Capture the cell that displays the provided text and extract its [X, Y] central coordinate. 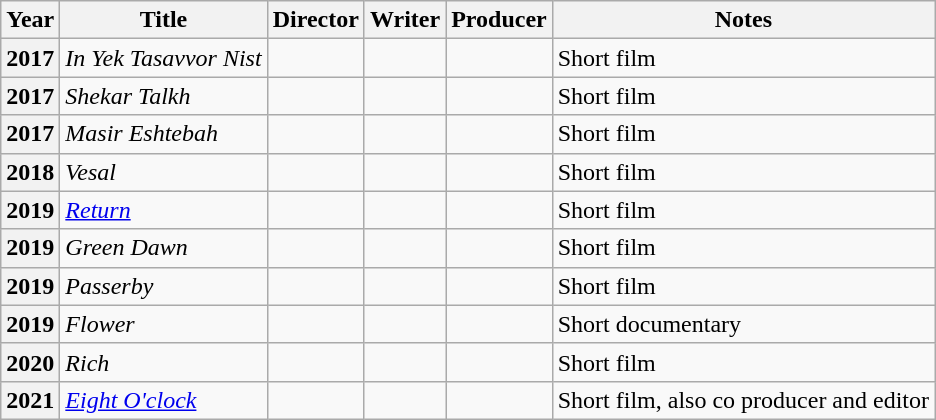
Rich [164, 362]
Year [30, 20]
Eight O'clock [164, 400]
Flower [164, 324]
Passerby [164, 286]
Vesal [164, 172]
Masir Eshtebah [164, 134]
In Yek Tasavvor Nist [164, 58]
Director [316, 20]
2020 [30, 362]
Title [164, 20]
Writer [404, 20]
2018 [30, 172]
Return [164, 210]
Short film, also co producer and editor [743, 400]
Notes [743, 20]
Green Dawn [164, 248]
Short documentary [743, 324]
Shekar Talkh [164, 96]
2021 [30, 400]
Producer [500, 20]
